Output the (X, Y) coordinate of the center of the cell containing the given text.  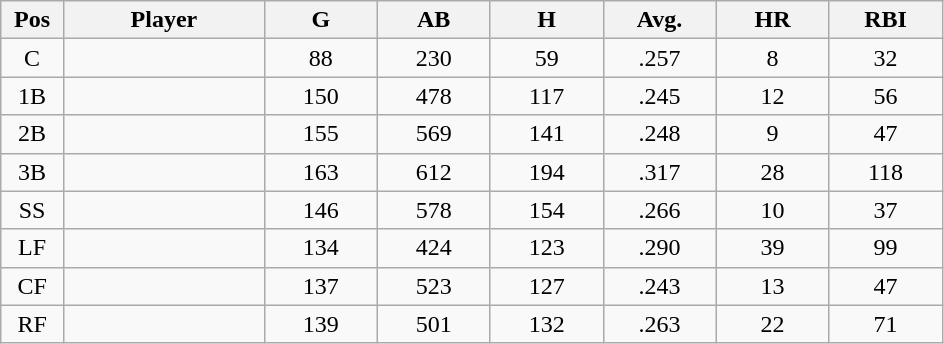
230 (434, 58)
134 (320, 248)
.248 (660, 134)
578 (434, 210)
478 (434, 96)
.257 (660, 58)
127 (546, 286)
39 (772, 248)
117 (546, 96)
.290 (660, 248)
8 (772, 58)
37 (886, 210)
501 (434, 324)
88 (320, 58)
139 (320, 324)
28 (772, 172)
132 (546, 324)
.266 (660, 210)
10 (772, 210)
CF (32, 286)
Avg. (660, 20)
Player (164, 20)
RF (32, 324)
59 (546, 58)
123 (546, 248)
SS (32, 210)
9 (772, 134)
22 (772, 324)
163 (320, 172)
1B (32, 96)
C (32, 58)
569 (434, 134)
13 (772, 286)
194 (546, 172)
LF (32, 248)
71 (886, 324)
.243 (660, 286)
HR (772, 20)
146 (320, 210)
.263 (660, 324)
155 (320, 134)
32 (886, 58)
G (320, 20)
141 (546, 134)
523 (434, 286)
12 (772, 96)
424 (434, 248)
3B (32, 172)
56 (886, 96)
99 (886, 248)
150 (320, 96)
RBI (886, 20)
.317 (660, 172)
2B (32, 134)
612 (434, 172)
Pos (32, 20)
118 (886, 172)
137 (320, 286)
H (546, 20)
154 (546, 210)
AB (434, 20)
.245 (660, 96)
